Extract the (x, y) coordinate from the center of the cell holding the provided text.  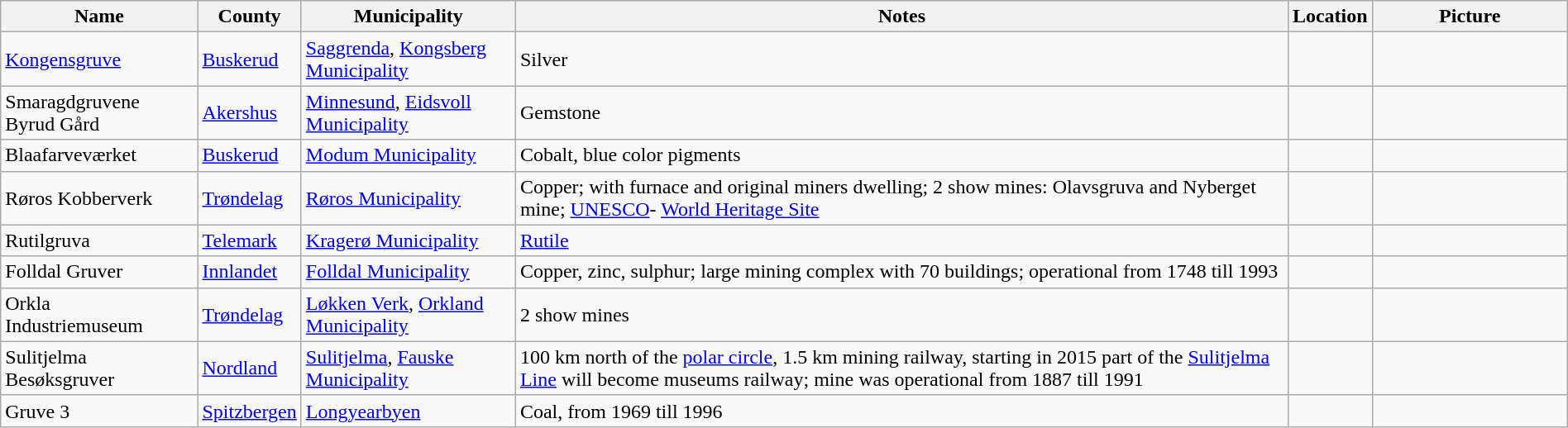
Name (99, 17)
Copper, zinc, sulphur; large mining complex with 70 buildings; operational from 1748 till 1993 (901, 272)
Smaragdgruvene Byrud Gård (99, 112)
Modum Municipality (409, 155)
Nordland (250, 369)
Løkken Verk, Orkland Municipality (409, 314)
Akershus (250, 112)
Orkla Industriemuseum (99, 314)
Blaafarveværket (99, 155)
Kragerø Municipality (409, 240)
Picture (1470, 17)
Cobalt, blue color pigments (901, 155)
Location (1330, 17)
Saggrenda, Kongsberg Municipality (409, 59)
Telemark (250, 240)
Minnesund, Eidsvoll Municipality (409, 112)
Gemstone (901, 112)
Longyearbyen (409, 411)
County (250, 17)
Copper; with furnace and original miners dwelling; 2 show mines: Olavsgruva and Nyberget mine; UNESCO- World Heritage Site (901, 198)
2 show mines (901, 314)
Folldal Gruver (99, 272)
Spitzbergen (250, 411)
Røros Kobberverk (99, 198)
Gruve 3 (99, 411)
Folldal Municipality (409, 272)
Sulitjelma, Fauske Municipality (409, 369)
Municipality (409, 17)
Røros Municipality (409, 198)
Sulitjelma Besøksgruver (99, 369)
Rutile (901, 240)
Coal, from 1969 till 1996 (901, 411)
Notes (901, 17)
Silver (901, 59)
Innlandet (250, 272)
Kongensgruve (99, 59)
Rutilgruva (99, 240)
